Determine the (x, y) coordinate at the center of the cell enclosing the given text.  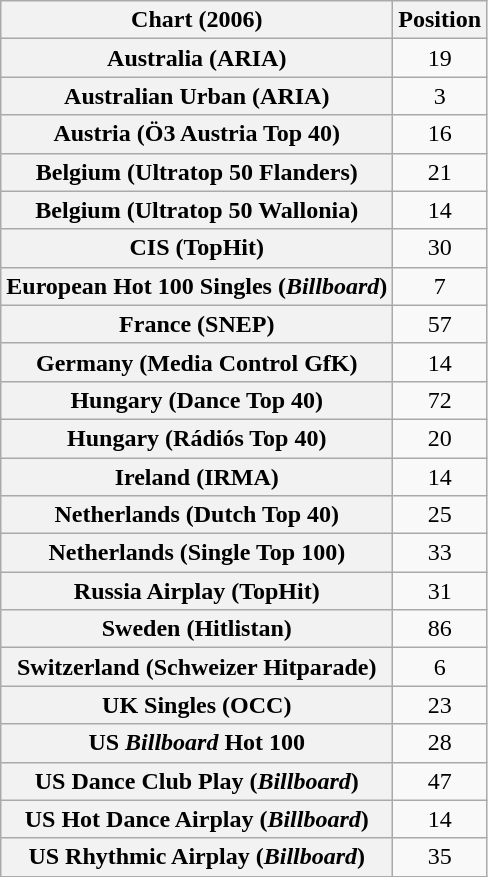
19 (440, 58)
33 (440, 553)
Belgium (Ultratop 50 Wallonia) (197, 210)
47 (440, 781)
Netherlands (Single Top 100) (197, 553)
86 (440, 629)
European Hot 100 Singles (Billboard) (197, 286)
28 (440, 743)
Australian Urban (ARIA) (197, 96)
US Dance Club Play (Billboard) (197, 781)
16 (440, 134)
3 (440, 96)
57 (440, 324)
Position (440, 20)
25 (440, 515)
21 (440, 172)
20 (440, 438)
Hungary (Rádiós Top 40) (197, 438)
Russia Airplay (TopHit) (197, 591)
Australia (ARIA) (197, 58)
UK Singles (OCC) (197, 705)
Chart (2006) (197, 20)
23 (440, 705)
6 (440, 667)
US Hot Dance Airplay (Billboard) (197, 819)
Germany (Media Control GfK) (197, 362)
Austria (Ö3 Austria Top 40) (197, 134)
Netherlands (Dutch Top 40) (197, 515)
Hungary (Dance Top 40) (197, 400)
US Rhythmic Airplay (Billboard) (197, 857)
Ireland (IRMA) (197, 477)
35 (440, 857)
CIS (TopHit) (197, 248)
Sweden (Hitlistan) (197, 629)
7 (440, 286)
Belgium (Ultratop 50 Flanders) (197, 172)
31 (440, 591)
Switzerland (Schweizer Hitparade) (197, 667)
France (SNEP) (197, 324)
72 (440, 400)
30 (440, 248)
US Billboard Hot 100 (197, 743)
